For the text-containing cell, return its midpoint in [X, Y] coordinate format. 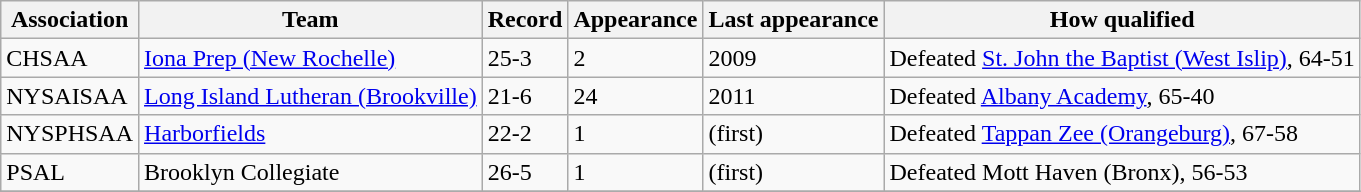
2 [636, 58]
Last appearance [794, 20]
CHSAA [70, 58]
Defeated St. John the Baptist (West Islip), 64-51 [1122, 58]
Defeated Tappan Zee (Orangeburg), 67-58 [1122, 134]
Brooklyn Collegiate [311, 172]
Defeated Mott Haven (Bronx), 56-53 [1122, 172]
NYSPHSAA [70, 134]
26-5 [525, 172]
Defeated Albany Academy, 65-40 [1122, 96]
PSAL [70, 172]
2009 [794, 58]
NYSAISAA [70, 96]
25-3 [525, 58]
Iona Prep (New Rochelle) [311, 58]
Record [525, 20]
2011 [794, 96]
Association [70, 20]
22-2 [525, 134]
Harborfields [311, 134]
Appearance [636, 20]
How qualified [1122, 20]
Team [311, 20]
24 [636, 96]
Long Island Lutheran (Brookville) [311, 96]
21-6 [525, 96]
